Output the [x, y] coordinate of the center of the cell containing the given text.  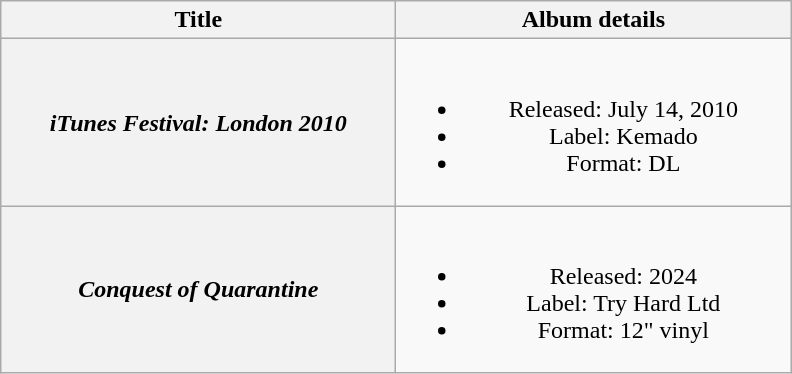
Released: 2024Label: Try Hard LtdFormat: 12" vinyl [594, 290]
Album details [594, 20]
Conquest of Quarantine [198, 290]
Title [198, 20]
Released: July 14, 2010Label: KemadoFormat: DL [594, 122]
iTunes Festival: London 2010 [198, 122]
